Capture the cell that displays the provided text and extract its (X, Y) central coordinate. 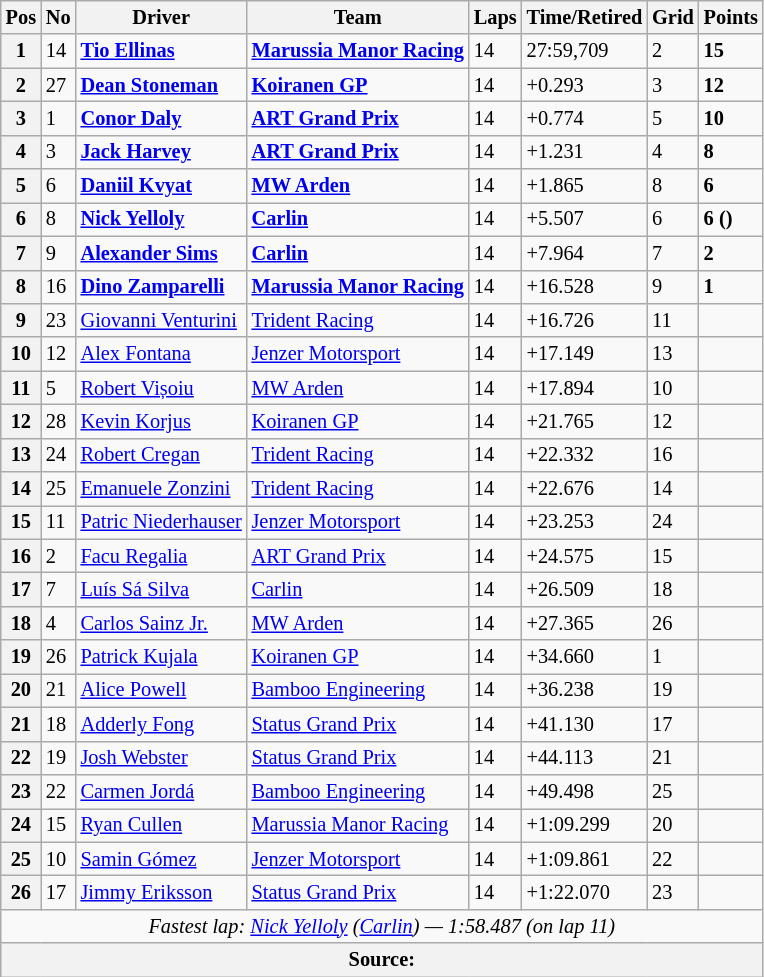
+1.231 (585, 152)
+16.528 (585, 287)
Pos (21, 17)
6 () (731, 219)
+34.660 (585, 657)
+7.964 (585, 253)
+1.865 (585, 186)
Jimmy Eriksson (162, 892)
+1:09.299 (585, 825)
Daniil Kvyat (162, 186)
Nick Yelloly (162, 219)
Time/Retired (585, 17)
27:59,709 (585, 51)
Conor Daly (162, 118)
28 (58, 421)
+41.130 (585, 724)
No (58, 17)
Ryan Cullen (162, 825)
+17.149 (585, 354)
Patrick Kujala (162, 657)
Alex Fontana (162, 354)
+49.498 (585, 791)
Samin Gómez (162, 859)
+1:22.070 (585, 892)
Robert Cregan (162, 455)
+16.726 (585, 320)
+44.113 (585, 758)
27 (58, 85)
Robert Vișoiu (162, 388)
+22.676 (585, 489)
+23.253 (585, 522)
Kevin Korjus (162, 421)
Source: (382, 960)
+22.332 (585, 455)
Laps (496, 17)
+36.238 (585, 690)
Adderly Fong (162, 724)
Grid (673, 17)
Dino Zamparelli (162, 287)
+17.894 (585, 388)
Team (358, 17)
Alexander Sims (162, 253)
Tio Ellinas (162, 51)
+21.765 (585, 421)
Emanuele Zonzini (162, 489)
+0.293 (585, 85)
Josh Webster (162, 758)
+1:09.861 (585, 859)
+26.509 (585, 589)
Giovanni Venturini (162, 320)
Carlos Sainz Jr. (162, 623)
Jack Harvey (162, 152)
Carmen Jordá (162, 791)
Alice Powell (162, 690)
+24.575 (585, 556)
+0.774 (585, 118)
Driver (162, 17)
Fastest lap: Nick Yelloly (Carlin) — 1:58.487 (on lap 11) (382, 926)
+5.507 (585, 219)
+27.365 (585, 623)
Luís Sá Silva (162, 589)
Patric Niederhauser (162, 522)
Points (731, 17)
Facu Regalia (162, 556)
Dean Stoneman (162, 85)
